Capture the cell that displays the provided text and extract its (x, y) central coordinate. 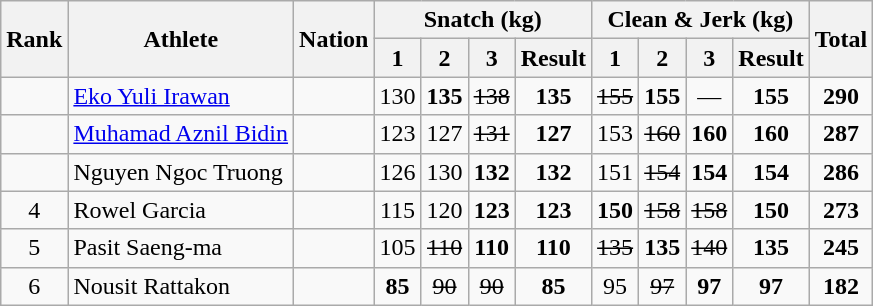
Athlete (181, 39)
Rowel Garcia (181, 210)
95 (616, 286)
6 (34, 286)
Snatch (kg) (483, 20)
— (710, 96)
Muhamad Aznil Bidin (181, 134)
115 (398, 210)
120 (444, 210)
Nguyen Ngoc Truong (181, 172)
273 (841, 210)
245 (841, 248)
182 (841, 286)
Rank (34, 39)
Clean & Jerk (kg) (701, 20)
138 (492, 96)
Eko Yuli Irawan (181, 96)
131 (492, 134)
Nation (334, 39)
286 (841, 172)
287 (841, 134)
5 (34, 248)
Pasit Saeng-ma (181, 248)
4 (34, 210)
126 (398, 172)
Nousit Rattakon (181, 286)
105 (398, 248)
153 (616, 134)
151 (616, 172)
Total (841, 39)
290 (841, 96)
140 (710, 248)
